From the cell containing the given text, extract its center point as (x, y) coordinate. 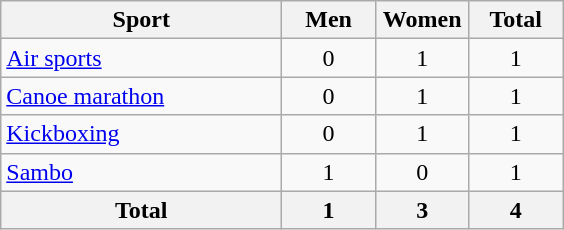
Kickboxing (142, 134)
Sambo (142, 172)
Sport (142, 20)
Women (422, 20)
4 (516, 210)
Men (329, 20)
3 (422, 210)
Air sports (142, 58)
Canoe marathon (142, 96)
